Pinpoint the cell where the given text exists, returning its (x, y) midpoint coordinate. 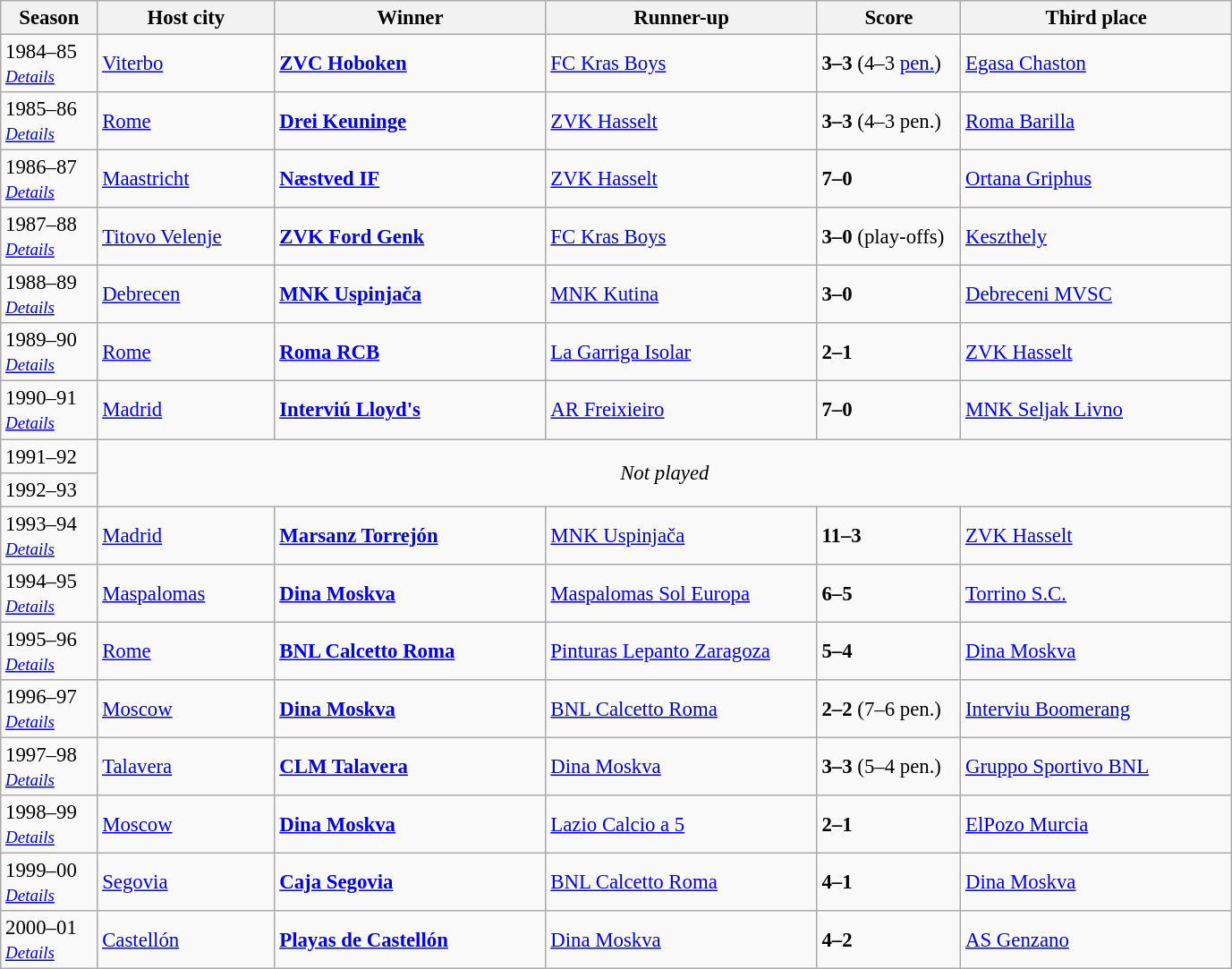
Maastricht (186, 179)
6–5 (889, 592)
Roma Barilla (1097, 122)
Winner (410, 18)
Ortana Griphus (1097, 179)
Season (49, 18)
Marsanz Torrejón (410, 535)
2–2 (7–6 pen.) (889, 709)
AR Freixieiro (682, 410)
1987–88 Details (49, 236)
3–0 (play-offs) (889, 236)
Third place (1097, 18)
11–3 (889, 535)
1988–89 Details (49, 295)
Debreceni MVSC (1097, 295)
Runner-up (682, 18)
Torrino S.C. (1097, 592)
Pinturas Lepanto Zaragoza (682, 651)
1996–97 Details (49, 709)
1991–92 (49, 456)
ElPozo Murcia (1097, 825)
1990–91 Details (49, 410)
Titovo Velenje (186, 236)
4–1 (889, 882)
1994–95 Details (49, 592)
1995–96 Details (49, 651)
Viterbo (186, 64)
Caja Segovia (410, 882)
Segovia (186, 882)
Interviu Boomerang (1097, 709)
1993–94 Details (49, 535)
Talavera (186, 766)
Gruppo Sportivo BNL (1097, 766)
1999–00 Details (49, 882)
2000–01 Details (49, 939)
1984–85 Details (49, 64)
4–2 (889, 939)
1997–98 Details (49, 766)
Host city (186, 18)
ZVK Ford Genk (410, 236)
Roma RCB (410, 353)
Debrecen (186, 295)
1985–86 Details (49, 122)
Keszthely (1097, 236)
Interviú Lloyd's (410, 410)
La Garriga Isolar (682, 353)
MNK Kutina (682, 295)
Lazio Calcio a 5 (682, 825)
Maspalomas Sol Europa (682, 592)
3–0 (889, 295)
Castellón (186, 939)
3–3 (5–4 pen.) (889, 766)
CLM Talavera (410, 766)
Not played (665, 472)
1986–87 Details (49, 179)
ZVC Hoboken (410, 64)
MNK Seljak Livno (1097, 410)
Maspalomas (186, 592)
5–4 (889, 651)
Drei Keuninge (410, 122)
Score (889, 18)
1998–99 Details (49, 825)
1989–90 Details (49, 353)
Playas de Castellón (410, 939)
Næstved IF (410, 179)
Egasa Chaston (1097, 64)
AS Genzano (1097, 939)
1992–93 (49, 489)
